Output the [x, y] coordinate of the center of the cell containing the given text.  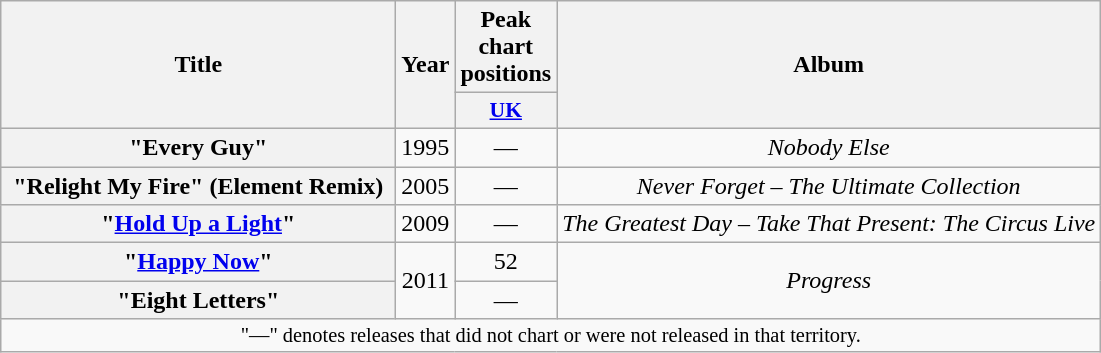
Peak chart positions [506, 47]
"—" denotes releases that did not chart or were not released in that territory. [551, 336]
1995 [426, 147]
2005 [426, 185]
2011 [426, 281]
"Eight Letters" [198, 300]
"Happy Now" [198, 262]
"Relight My Fire" (Element Remix) [198, 185]
Never Forget – The Ultimate Collection [829, 185]
Album [829, 65]
Title [198, 65]
Nobody Else [829, 147]
"Hold Up a Light" [198, 224]
UK [506, 111]
The Greatest Day – Take That Present: The Circus Live [829, 224]
Year [426, 65]
Progress [829, 281]
52 [506, 262]
2009 [426, 224]
"Every Guy" [198, 147]
